Extract the (X, Y) coordinate from the center of the cell holding the provided text.  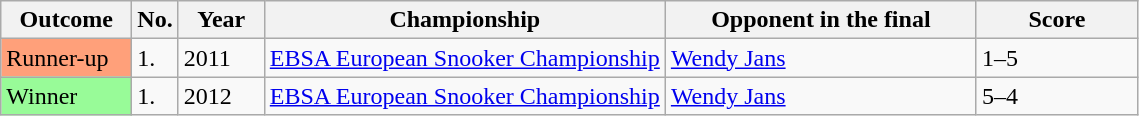
5–4 (1056, 96)
Opponent in the final (820, 20)
Outcome (66, 20)
Winner (66, 96)
Championship (464, 20)
1–5 (1056, 58)
Year (221, 20)
2011 (221, 58)
No. (155, 20)
Runner-up (66, 58)
2012 (221, 96)
Score (1056, 20)
